For the text-containing cell, return its midpoint in [X, Y] coordinate format. 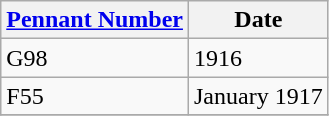
1916 [258, 58]
Date [258, 20]
January 1917 [258, 96]
G98 [95, 58]
Pennant Number [95, 20]
F55 [95, 96]
